Capture the cell that displays the provided text and extract its [x, y] central coordinate. 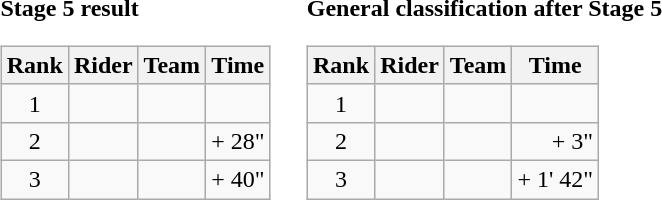
+ 3" [556, 141]
+ 1' 42" [556, 179]
+ 28" [238, 141]
+ 40" [238, 179]
